Find where the given text appears and provide that cell's center as [x, y] coordinate. 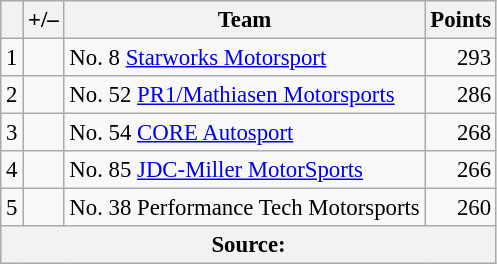
293 [460, 58]
3 [12, 133]
Points [460, 20]
No. 52 PR1/Mathiasen Motorsports [244, 95]
No. 38 Performance Tech Motorsports [244, 208]
286 [460, 95]
266 [460, 170]
No. 85 JDC-Miller MotorSports [244, 170]
5 [12, 208]
4 [12, 170]
No. 8 Starworks Motorsport [244, 58]
Source: [249, 245]
No. 54 CORE Autosport [244, 133]
260 [460, 208]
268 [460, 133]
1 [12, 58]
+/– [44, 20]
Team [244, 20]
2 [12, 95]
